Identify which cell holds the provided text, then report its [X, Y] central coordinate. 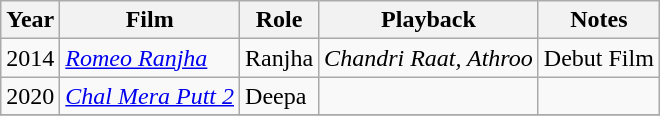
2020 [30, 96]
Chal Mera Putt 2 [150, 96]
Notes [598, 20]
Debut Film [598, 58]
Ranjha [280, 58]
2014 [30, 58]
Deepa [280, 96]
Chandri Raat, Athroo [429, 58]
Role [280, 20]
Romeo Ranjha [150, 58]
Playback [429, 20]
Year [30, 20]
Film [150, 20]
